From the cell containing the given text, extract its center point as [x, y] coordinate. 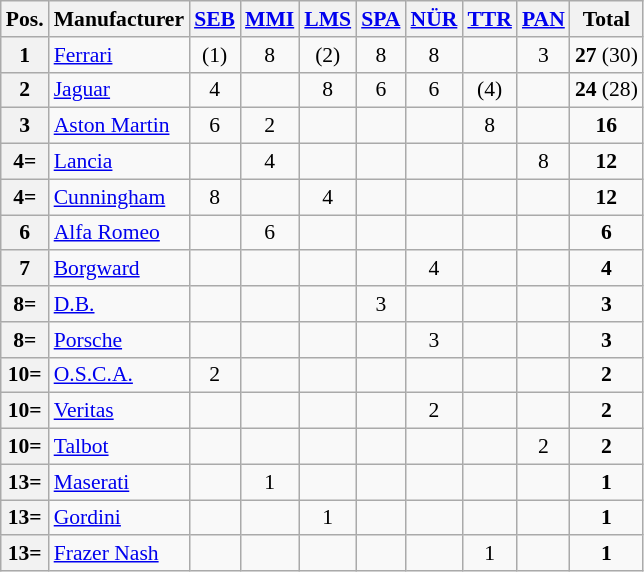
Lancia [119, 162]
LMS [328, 19]
Gordini [119, 518]
24 (28) [606, 90]
(1) [214, 55]
SEB [214, 19]
Frazer Nash [119, 554]
Borgward [119, 269]
NÜR [434, 19]
Jaguar [119, 90]
27 (30) [606, 55]
Ferrari [119, 55]
Veritas [119, 411]
Maserati [119, 482]
Total [606, 19]
7 [25, 269]
Talbot [119, 447]
Porsche [119, 340]
O.S.C.A. [119, 375]
Pos. [25, 19]
Aston Martin [119, 126]
PAN [544, 19]
Alfa Romeo [119, 233]
D.B. [119, 304]
(4) [490, 90]
16 [606, 126]
MMI [270, 19]
(2) [328, 55]
TTR [490, 19]
SPA [380, 19]
Manufacturer [119, 19]
Cunningham [119, 197]
